Search for the cell housing the specified text and yield its (x, y) center coordinate. 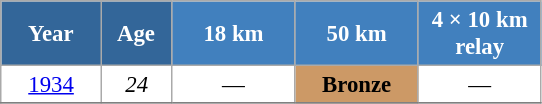
Year (52, 34)
24 (136, 85)
1934 (52, 85)
Bronze (356, 85)
50 km (356, 34)
4 × 10 km relay (480, 34)
Age (136, 34)
18 km (234, 34)
